Extract the (X, Y) coordinate from the center of the cell holding the provided text.  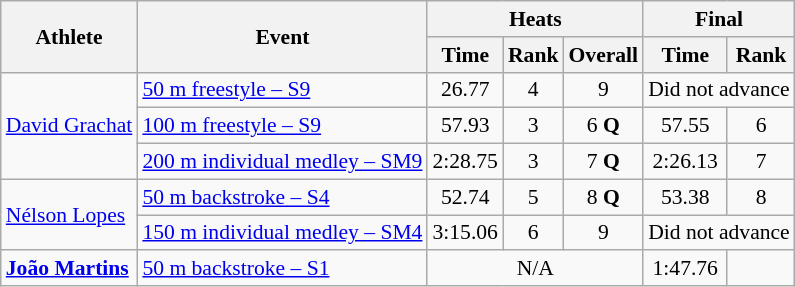
3:15.06 (464, 233)
5 (534, 197)
200 m individual medley – SM9 (282, 162)
Nélson Lopes (70, 214)
1:47.76 (685, 269)
Athlete (70, 36)
57.55 (685, 126)
Overall (604, 55)
4 (534, 90)
David Grachat (70, 126)
150 m individual medley – SM4 (282, 233)
7 (760, 162)
53.38 (685, 197)
Final (719, 19)
7 Q (604, 162)
50 m backstroke – S4 (282, 197)
26.77 (464, 90)
2:26.13 (685, 162)
8 (760, 197)
50 m backstroke – S1 (282, 269)
2:28.75 (464, 162)
8 Q (604, 197)
52.74 (464, 197)
100 m freestyle – S9 (282, 126)
57.93 (464, 126)
50 m freestyle – S9 (282, 90)
João Martins (70, 269)
Event (282, 36)
N/A (535, 269)
6 Q (604, 126)
Heats (535, 19)
